Detect which cell encompasses the target text, then output its (x, y) center coordinate. 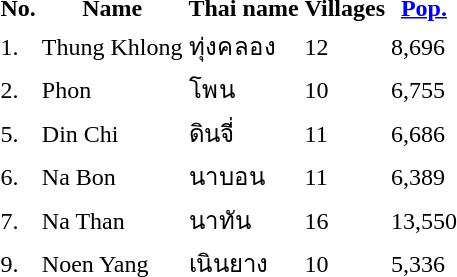
Phon (112, 90)
นาบอน (244, 176)
12 (344, 46)
Na Bon (112, 176)
Din Chi (112, 133)
Na Than (112, 220)
ดินจี่ (244, 133)
นาทัน (244, 220)
ทุ่งคลอง (244, 46)
Thung Khlong (112, 46)
10 (344, 90)
โพน (244, 90)
16 (344, 220)
